For the text-containing cell, return its midpoint in [x, y] coordinate format. 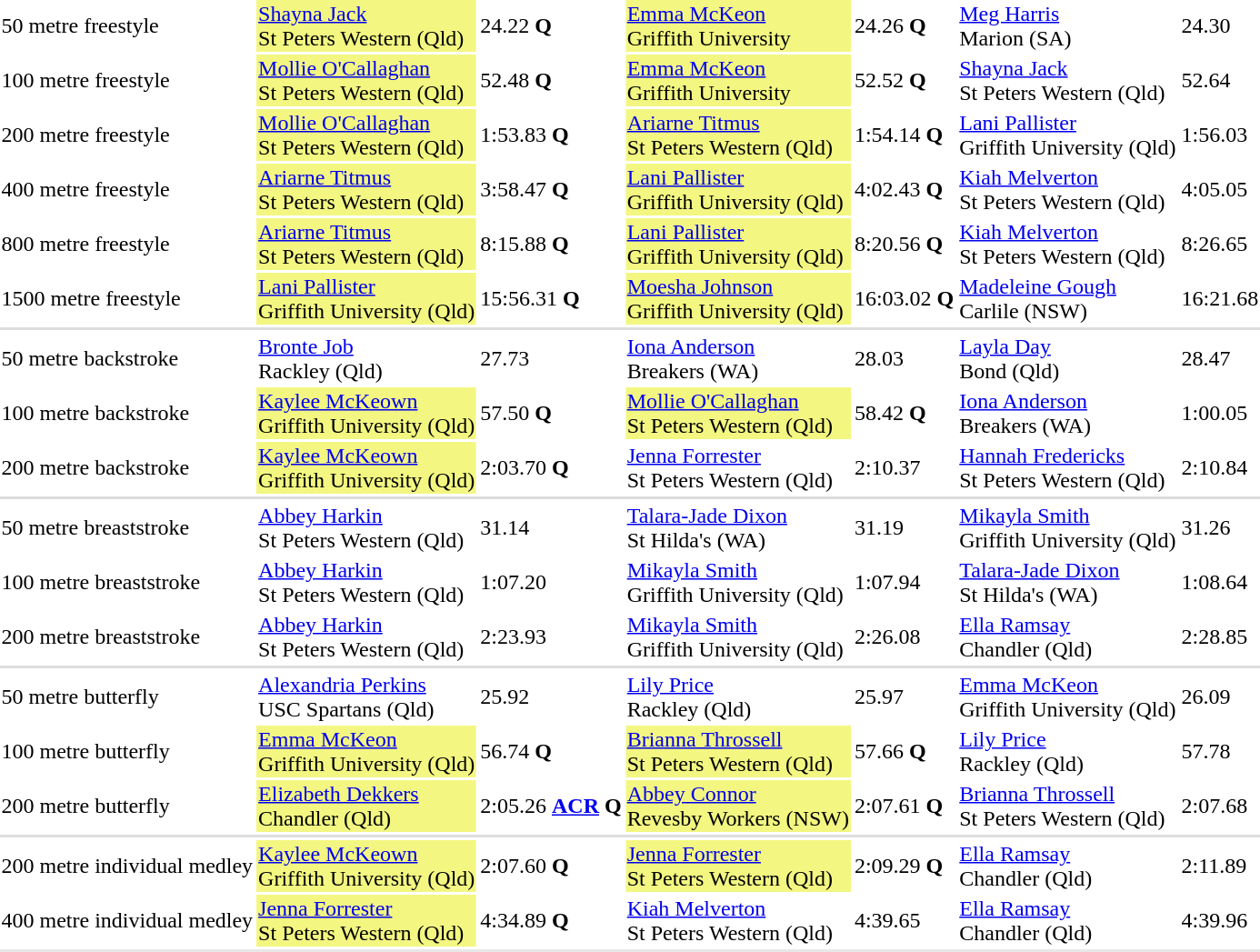
Abbey Connor Revesby Workers (NSW) [738, 806]
28.47 [1220, 358]
1:07.94 [904, 582]
1:00.05 [1220, 413]
25.97 [904, 696]
15:56.31 Q [551, 298]
52.52 Q [904, 80]
1:08.64 [1220, 582]
1500 metre freestyle [127, 298]
31.14 [551, 527]
4:39.96 [1220, 920]
4:05.05 [1220, 189]
50 metre backstroke [127, 358]
Meg Harris Marion (SA) [1067, 25]
1:54.14 Q [904, 135]
4:34.89 Q [551, 920]
1:53.83 Q [551, 135]
200 metre freestyle [127, 135]
800 metre freestyle [127, 244]
31.26 [1220, 527]
57.66 Q [904, 751]
4:39.65 [904, 920]
200 metre individual medley [127, 866]
2:11.89 [1220, 866]
100 metre butterfly [127, 751]
24.22 Q [551, 25]
57.50 Q [551, 413]
Layla Day Bond (Qld) [1067, 358]
28.03 [904, 358]
100 metre breaststroke [127, 582]
58.42 Q [904, 413]
2:10.37 [904, 467]
50 metre freestyle [127, 25]
50 metre breaststroke [127, 527]
Hannah Fredericks St Peters Western (Qld) [1067, 467]
24.30 [1220, 25]
26.09 [1220, 696]
3:58.47 Q [551, 189]
8:15.88 Q [551, 244]
56.74 Q [551, 751]
Bronte Job Rackley (Qld) [367, 358]
52.64 [1220, 80]
2:23.93 [551, 636]
16:21.68 [1220, 298]
50 metre butterfly [127, 696]
200 metre backstroke [127, 467]
200 metre butterfly [127, 806]
2:03.70 Q [551, 467]
100 metre backstroke [127, 413]
100 metre freestyle [127, 80]
24.26 Q [904, 25]
1:07.20 [551, 582]
2:07.68 [1220, 806]
2:07.61 Q [904, 806]
25.92 [551, 696]
57.78 [1220, 751]
2:09.29 Q [904, 866]
2:28.85 [1220, 636]
8:26.65 [1220, 244]
31.19 [904, 527]
2:05.26 ACR Q [551, 806]
52.48 Q [551, 80]
16:03.02 Q [904, 298]
2:10.84 [1220, 467]
Madeleine Gough Carlile (NSW) [1067, 298]
2:26.08 [904, 636]
4:02.43 Q [904, 189]
Elizabeth Dekkers Chandler (Qld) [367, 806]
200 metre breaststroke [127, 636]
8:20.56 Q [904, 244]
400 metre individual medley [127, 920]
1:56.03 [1220, 135]
400 metre freestyle [127, 189]
Alexandria Perkins USC Spartans (Qld) [367, 696]
Moesha Johnson Griffith University (Qld) [738, 298]
2:07.60 Q [551, 866]
27.73 [551, 358]
